Scan for the cell matching the given text and deliver its (x, y) coordinate at center. 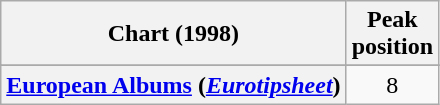
8 (392, 85)
European Albums (Eurotipsheet) (174, 85)
Chart (1998) (174, 34)
Peakposition (392, 34)
